Output the (X, Y) coordinate of the center of the cell containing the given text.  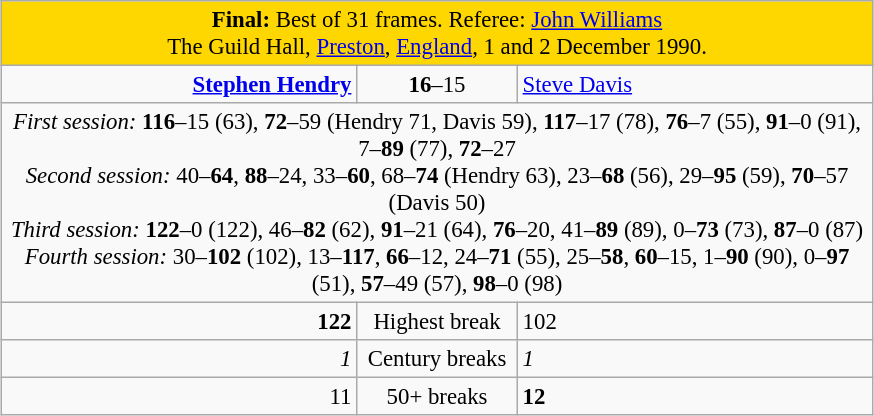
Stephen Hendry (179, 85)
122 (179, 322)
Highest break (438, 322)
11 (179, 397)
Steve Davis (695, 85)
Final: Best of 31 frames. Referee: John WilliamsThe Guild Hall, Preston, England, 1 and 2 December 1990. (437, 34)
16–15 (438, 85)
Century breaks (438, 359)
102 (695, 322)
50+ breaks (438, 397)
12 (695, 397)
